For the text-containing cell, return its midpoint in [X, Y] coordinate format. 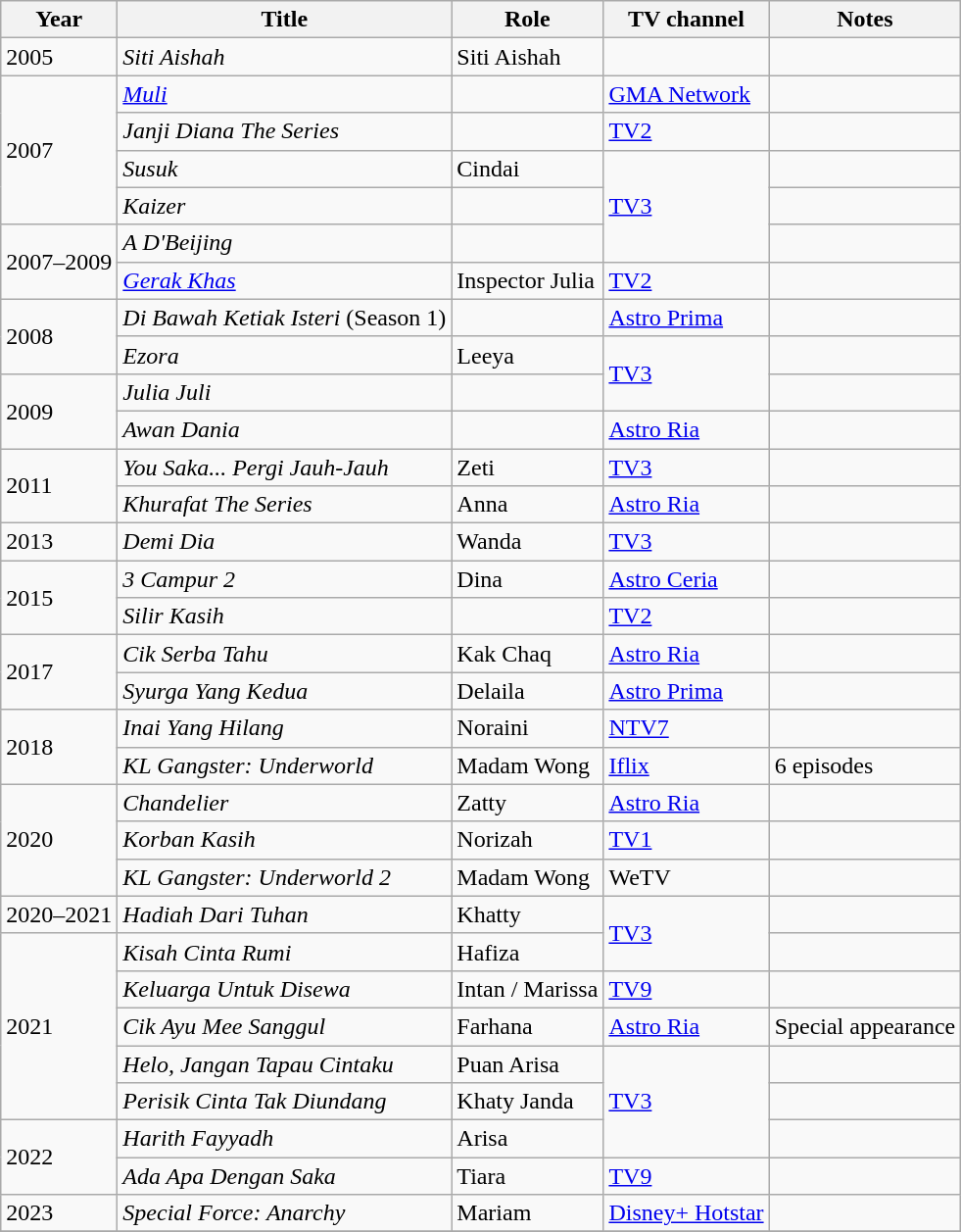
KL Gangster: Underworld [284, 765]
2007 [59, 150]
2018 [59, 747]
Chandelier [284, 803]
Kisah Cinta Rumi [284, 952]
2005 [59, 57]
Noraini [527, 728]
Special Force: Anarchy [284, 1213]
Norizah [527, 840]
Demi Dia [284, 542]
3 Campur 2 [284, 579]
2020–2021 [59, 914]
Khatty [527, 914]
Zeti [527, 468]
Dina [527, 579]
2023 [59, 1213]
Disney+ Hotstar [686, 1213]
2007–2009 [59, 262]
Susuk [284, 169]
Muli [284, 94]
Awan Dania [284, 429]
TV1 [686, 840]
Khaty Janda [527, 1102]
Hafiza [527, 952]
Farhana [527, 1026]
Mariam [527, 1213]
6 episodes [865, 765]
Zatty [527, 803]
Cik Ayu Mee Sanggul [284, 1026]
Leeya [527, 355]
Julia Juli [284, 392]
Cindai [527, 169]
Wanda [527, 542]
KL Gangster: Underworld 2 [284, 877]
2009 [59, 411]
Role [527, 20]
Di Bawah Ketiak Isteri (Season 1) [284, 318]
Korban Kasih [284, 840]
Khurafat The Series [284, 505]
Inai Yang Hilang [284, 728]
You Saka... Pergi Jauh-Jauh [284, 468]
Silir Kasih [284, 616]
Puan Arisa [527, 1063]
2011 [59, 486]
Ada Apa Dengan Saka [284, 1176]
Arisa [527, 1139]
NTV7 [686, 728]
Gerak Khas [284, 280]
Notes [865, 20]
Intan / Marissa [527, 989]
GMA Network [686, 94]
Delaila [527, 691]
A D'Beijing [284, 243]
2022 [59, 1158]
Helo, Jangan Tapau Cintaku [284, 1063]
Year [59, 20]
2015 [59, 598]
Janji Diana The Series [284, 131]
Inspector Julia [527, 280]
Astro Ceria [686, 579]
Iflix [686, 765]
Perisik Cinta Tak Diundang [284, 1102]
Title [284, 20]
Kak Chaq [527, 654]
Ezora [284, 355]
2008 [59, 336]
2013 [59, 542]
Hadiah Dari Tuhan [284, 914]
Cik Serba Tahu [284, 654]
Anna [527, 505]
TV channel [686, 20]
2017 [59, 672]
2020 [59, 840]
Special appearance [865, 1026]
Kaizer [284, 206]
Keluarga Untuk Disewa [284, 989]
2021 [59, 1026]
Tiara [527, 1176]
WeTV [686, 877]
Harith Fayyadh [284, 1139]
Syurga Yang Kedua [284, 691]
